For the text-containing cell, return its midpoint in (X, Y) coordinate format. 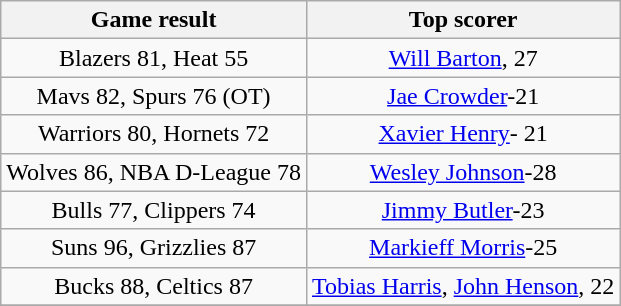
Will Barton, 27 (462, 58)
Wolves 86, NBA D-League 78 (154, 172)
Bulls 77, Clippers 74 (154, 210)
Xavier Henry- 21 (462, 134)
Warriors 80, Hornets 72 (154, 134)
Top scorer (462, 20)
Blazers 81, Heat 55 (154, 58)
Jimmy Butler-23 (462, 210)
Tobias Harris, John Henson, 22 (462, 286)
Bucks 88, Celtics 87 (154, 286)
Jae Crowder-21 (462, 96)
Suns 96, Grizzlies 87 (154, 248)
Game result (154, 20)
Mavs 82, Spurs 76 (OT) (154, 96)
Wesley Johnson-28 (462, 172)
Markieff Morris-25 (462, 248)
